Return (x, y) of the center of cell containing provided text 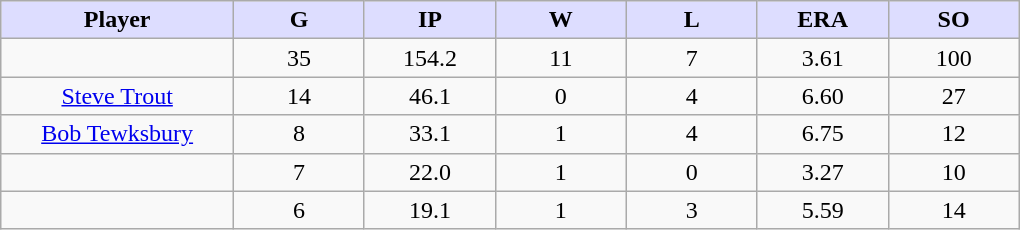
12 (954, 134)
10 (954, 172)
11 (560, 58)
G (300, 20)
3 (692, 210)
Steve Trout (118, 96)
33.1 (430, 134)
L (692, 20)
6.75 (822, 134)
154.2 (430, 58)
Player (118, 20)
3.61 (822, 58)
8 (300, 134)
35 (300, 58)
W (560, 20)
ERA (822, 20)
6 (300, 210)
100 (954, 58)
22.0 (430, 172)
5.59 (822, 210)
IP (430, 20)
6.60 (822, 96)
46.1 (430, 96)
SO (954, 20)
19.1 (430, 210)
3.27 (822, 172)
Bob Tewksbury (118, 134)
27 (954, 96)
